Output the (X, Y) coordinate of the center of the cell containing the given text.  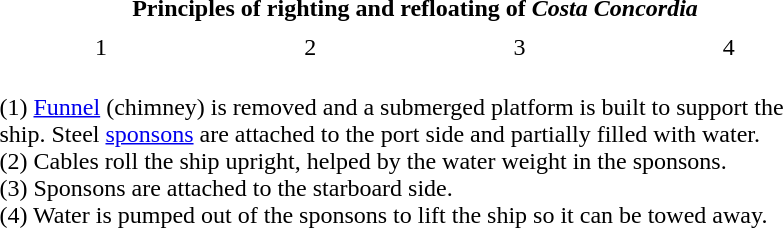
2 (310, 47)
3 (519, 47)
